Output the (x, y) coordinate of the center of the cell containing the given text.  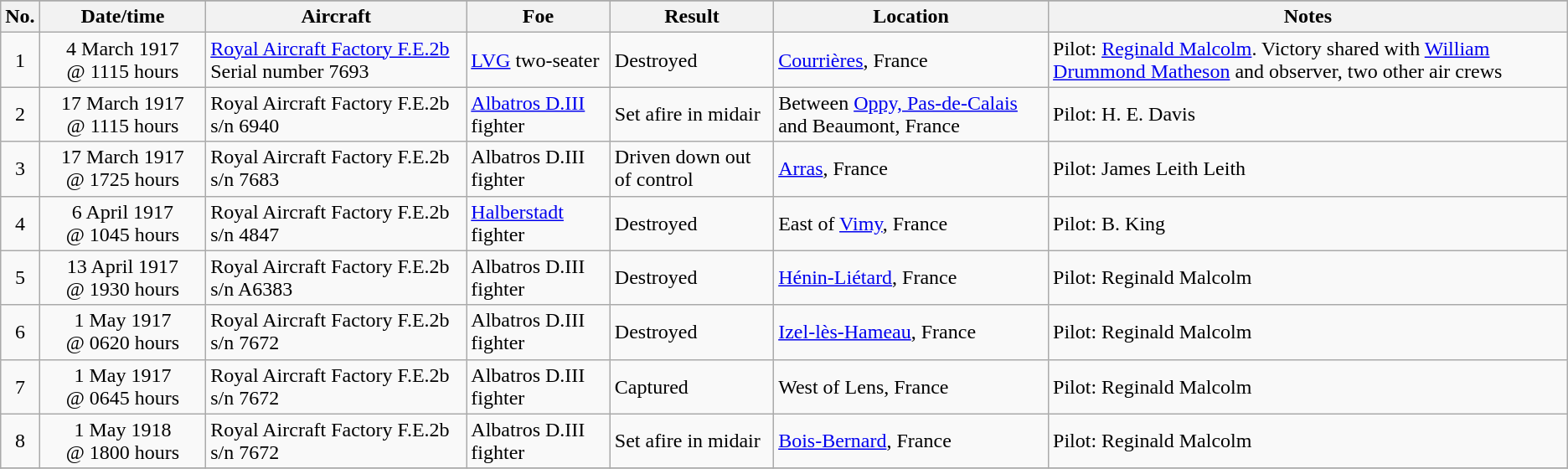
Hénin-Liétard, France (911, 278)
2 (20, 114)
Courrières, France (911, 60)
1 May 1917@ 0645 hours (122, 387)
Aircraft (337, 17)
7 (20, 387)
4 (20, 223)
No. (20, 17)
17 March 1917@ 1115 hours (122, 114)
West of Lens, France (911, 387)
6 (20, 332)
Foe (538, 17)
Royal Aircraft Factory F.E.2bs/n 6940 (337, 114)
Pilot: H. E. Davis (1308, 114)
4 March 1917@ 1115 hours (122, 60)
Royal Aircraft Factory F.E.2bs/n 4847 (337, 223)
Royal Aircraft Factory F.E.2bs/n 7683 (337, 169)
Arras, France (911, 169)
1 (20, 60)
3 (20, 169)
Royal Aircraft Factory F.E.2bSerial number 7693 (337, 60)
Location (911, 17)
East of Vimy, France (911, 223)
Pilot: Reginald Malcolm. Victory shared with William Drummond Matheson and observer, two other air crews (1308, 60)
5 (20, 278)
Captured (692, 387)
Result (692, 17)
1 May 1918@ 1800 hours (122, 441)
Date/time (122, 17)
Between Oppy, Pas-de-Calais and Beaumont, France (911, 114)
Halberstadt fighter (538, 223)
Driven down out of control (692, 169)
Pilot: James Leith Leith (1308, 169)
13 April 1917@ 1930 hours (122, 278)
Pilot: B. King (1308, 223)
6 April 1917@ 1045 hours (122, 223)
LVG two-seater (538, 60)
Bois-Bernard, France (911, 441)
Izel-lès-Hameau, France (911, 332)
Royal Aircraft Factory F.E.2bs/n A6383 (337, 278)
17 March 1917@ 1725 hours (122, 169)
1 May 1917@ 0620 hours (122, 332)
Notes (1308, 17)
8 (20, 441)
